Find where the given text appears and provide that cell's center as (X, Y) coordinate. 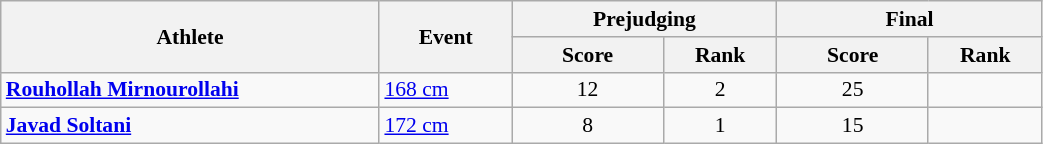
172 cm (445, 126)
Javad Soltani (190, 126)
168 cm (445, 90)
15 (852, 126)
12 (588, 90)
Athlete (190, 36)
Final (910, 19)
1 (720, 126)
25 (852, 90)
2 (720, 90)
Event (445, 36)
Rouhollah Mirnourollahi (190, 90)
8 (588, 126)
Prejudging (644, 19)
